Find where the given text appears and provide that cell's center as [X, Y] coordinate. 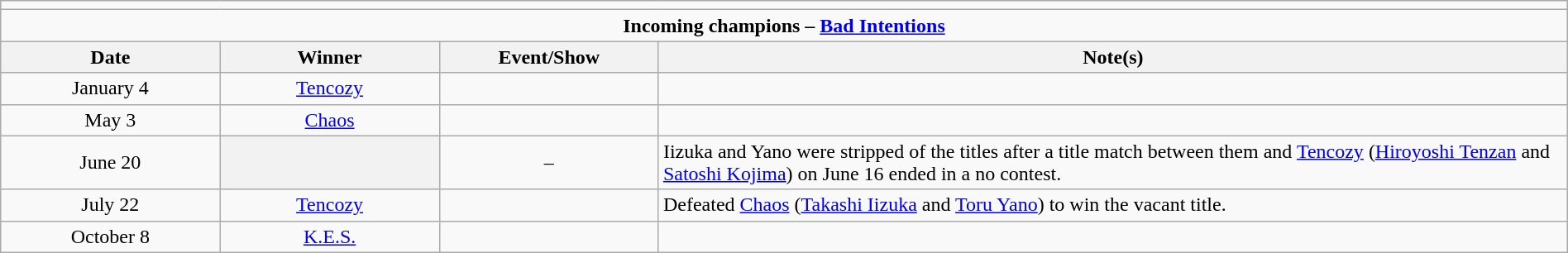
October 8 [111, 236]
Winner [329, 57]
Date [111, 57]
Defeated Chaos (Takashi Iizuka and Toru Yano) to win the vacant title. [1113, 205]
January 4 [111, 88]
– [549, 162]
July 22 [111, 205]
May 3 [111, 120]
June 20 [111, 162]
Event/Show [549, 57]
Note(s) [1113, 57]
Chaos [329, 120]
Incoming champions – Bad Intentions [784, 26]
K.E.S. [329, 236]
